Return the (x, y) coordinate for the center point of the cell that contains the specified text.  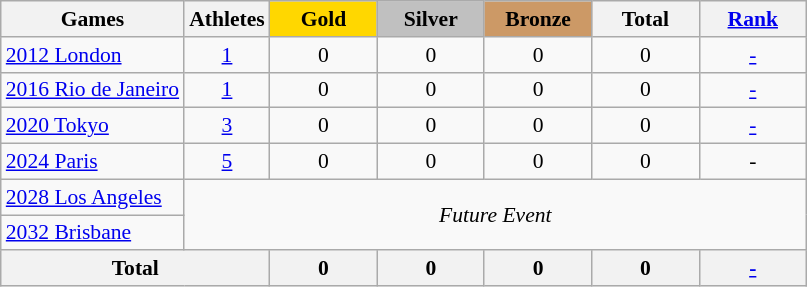
2024 Paris (92, 162)
2016 Rio de Janeiro (92, 90)
Silver (430, 19)
2020 Tokyo (92, 126)
Games (92, 19)
2028 Los Angeles (92, 197)
Athletes (227, 19)
2012 London (92, 55)
5 (227, 162)
2032 Brisbane (92, 233)
Rank (752, 19)
Gold (324, 19)
Bronze (538, 19)
Future Event (495, 214)
3 (227, 126)
